Scan for the cell matching the given text and deliver its (x, y) coordinate at center. 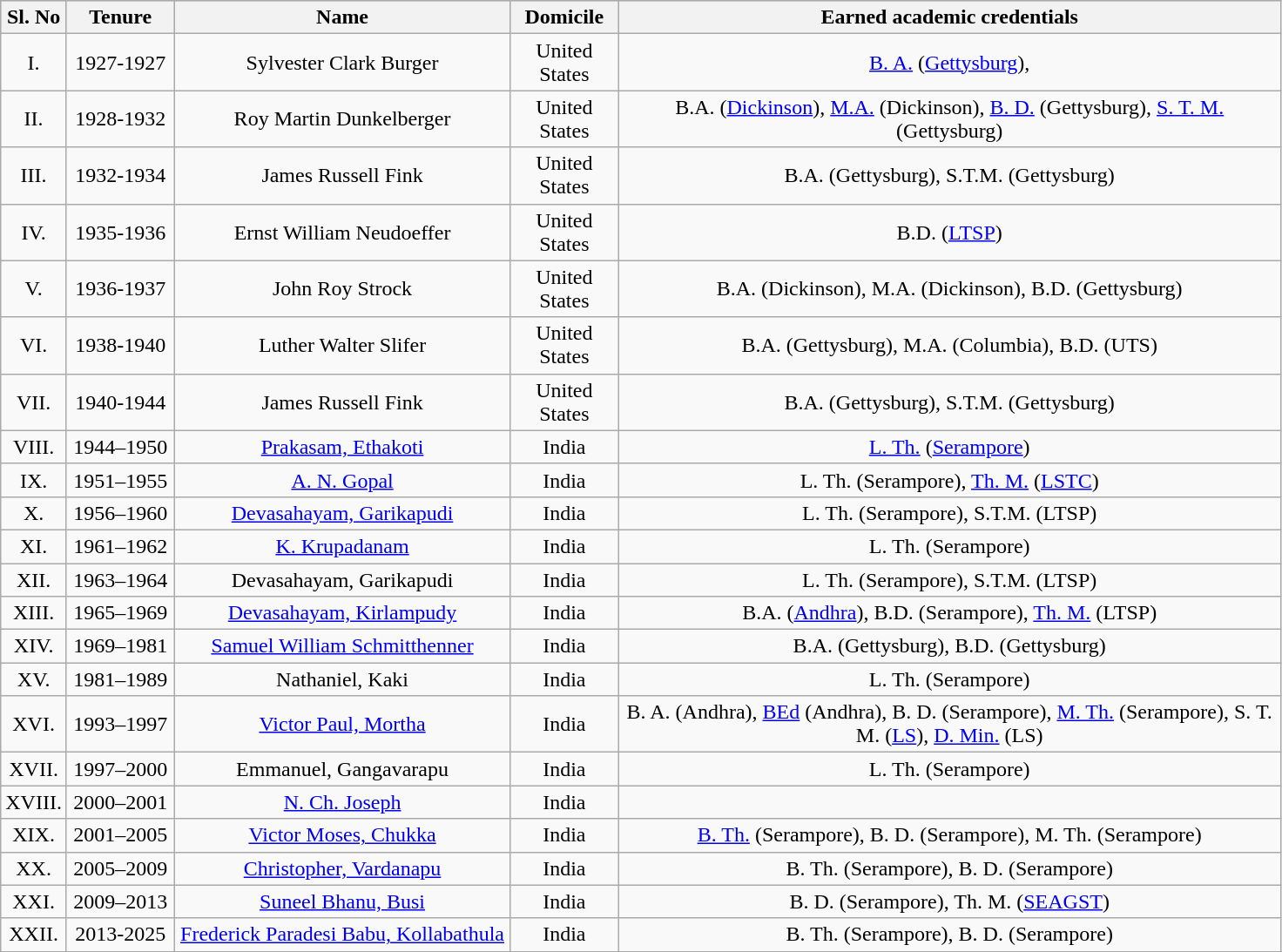
XV. (34, 679)
Domicile (564, 17)
1965–1969 (120, 613)
IX. (34, 480)
I. (34, 63)
1935-1936 (120, 232)
XX. (34, 868)
XIX. (34, 835)
IV. (34, 232)
1961–1962 (120, 546)
1997–2000 (120, 769)
Nathaniel, Kaki (342, 679)
1938-1940 (120, 345)
V. (34, 289)
2000–2001 (120, 802)
1993–1997 (120, 725)
XIII. (34, 613)
B. A. (Andhra), BEd (Andhra), B. D. (Serampore), M. Th. (Serampore), S. T. M. (LS), D. Min. (LS) (949, 725)
Devasahayam, Kirlampudy (342, 613)
Frederick Paradesi Babu, Kollabathula (342, 935)
III. (34, 176)
A. N. Gopal (342, 480)
XVI. (34, 725)
VI. (34, 345)
B.D. (LTSP) (949, 232)
B.A. (Dickinson), M.A. (Dickinson), B. D. (Gettysburg), S. T. M.(Gettysburg) (949, 118)
XXII. (34, 935)
XVIII. (34, 802)
VII. (34, 402)
1951–1955 (120, 480)
Christopher, Vardanapu (342, 868)
Emmanuel, Gangavarapu (342, 769)
II. (34, 118)
B.A. (Andhra), B.D. (Serampore), Th. M. (LTSP) (949, 613)
B. D. (Serampore), Th. M. (SEAGST) (949, 901)
Name (342, 17)
B.A. (Gettysburg), B.D. (Gettysburg) (949, 646)
XVII. (34, 769)
XXI. (34, 901)
Sl. No (34, 17)
Suneel Bhanu, Busi (342, 901)
Victor Moses, Chukka (342, 835)
1932-1934 (120, 176)
Victor Paul, Mortha (342, 725)
VIII. (34, 447)
B. Th. (Serampore), B. D. (Serampore), M. Th. (Serampore) (949, 835)
2001–2005 (120, 835)
1928-1932 (120, 118)
XII. (34, 579)
Prakasam, Ethakoti (342, 447)
1936-1937 (120, 289)
Tenure (120, 17)
1927-1927 (120, 63)
B.A. (Gettysburg), M.A. (Columbia), B.D. (UTS) (949, 345)
Roy Martin Dunkelberger (342, 118)
Earned academic credentials (949, 17)
Luther Walter Slifer (342, 345)
Ernst William Neudoeffer (342, 232)
X. (34, 513)
XI. (34, 546)
XIV. (34, 646)
Samuel William Schmitthenner (342, 646)
2013-2025 (120, 935)
K. Krupadanam (342, 546)
John Roy Strock (342, 289)
N. Ch. Joseph (342, 802)
1963–1964 (120, 579)
L. Th. (Serampore), Th. M. (LSTC) (949, 480)
1969–1981 (120, 646)
1944–1950 (120, 447)
1956–1960 (120, 513)
2005–2009 (120, 868)
1981–1989 (120, 679)
1940-1944 (120, 402)
B.A. (Dickinson), M.A. (Dickinson), B.D. (Gettysburg) (949, 289)
B. A. (Gettysburg), (949, 63)
2009–2013 (120, 901)
Sylvester Clark Burger (342, 63)
